Provide the [x, y] coordinate of the cell's center where the given text is located.  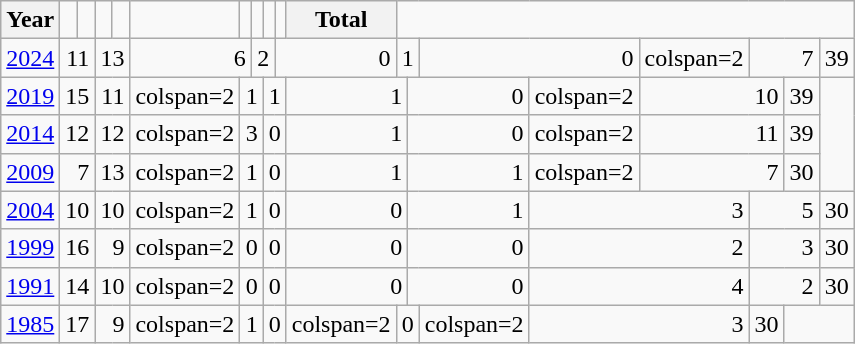
16 [78, 248]
1985 [30, 324]
17 [78, 324]
1999 [30, 248]
5 [784, 210]
Total [341, 20]
14 [78, 286]
4 [639, 286]
1991 [30, 286]
2004 [30, 210]
2014 [30, 134]
2019 [30, 96]
2024 [30, 58]
6 [190, 58]
2009 [30, 172]
15 [78, 96]
Year [30, 20]
